Capture the cell that displays the provided text and extract its [x, y] central coordinate. 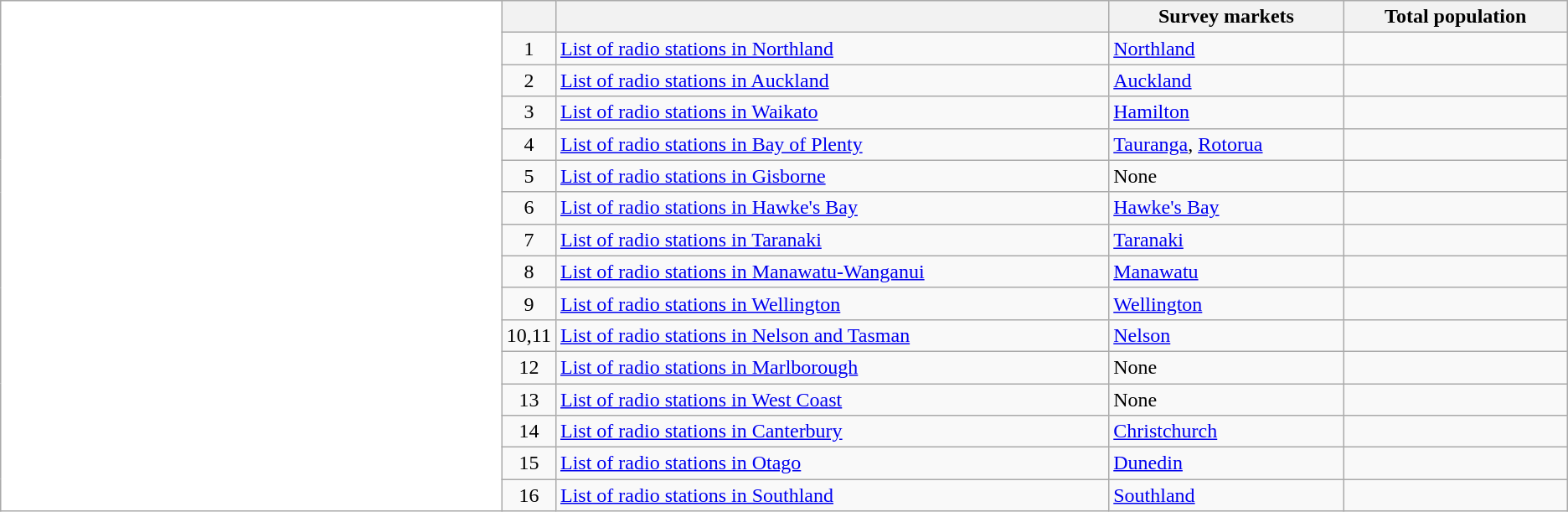
4 [529, 144]
10,11 [529, 335]
List of radio stations in Otago [832, 463]
List of radio stations in Nelson and Tasman [832, 335]
List of radio stations in Manawatu-Wanganui [832, 272]
1 [529, 49]
List of radio stations in Taranaki [832, 240]
7 [529, 240]
List of radio stations in Northland [832, 49]
List of radio stations in Hawke's Bay [832, 208]
14 [529, 432]
2 [529, 80]
List of radio stations in Marlborough [832, 367]
5 [529, 176]
Hawke's Bay [1226, 208]
Tauranga, Rotorua [1226, 144]
List of radio stations in Wellington [832, 303]
Northland [1226, 49]
12 [529, 367]
8 [529, 272]
16 [529, 495]
List of radio stations in Canterbury [832, 432]
List of radio stations in Auckland [832, 80]
13 [529, 400]
Survey markets [1226, 17]
Dunedin [1226, 463]
List of radio stations in Southland [832, 495]
List of radio stations in West Coast [832, 400]
Manawatu [1226, 272]
6 [529, 208]
3 [529, 112]
Southland [1226, 495]
List of radio stations in Waikato [832, 112]
Christchurch [1226, 432]
Wellington [1226, 303]
Total population [1456, 17]
List of radio stations in Bay of Plenty [832, 144]
Nelson [1226, 335]
9 [529, 303]
Hamilton [1226, 112]
List of radio stations in Gisborne [832, 176]
Auckland [1226, 80]
15 [529, 463]
Taranaki [1226, 240]
